Extract the [X, Y] coordinate from the center of the cell holding the provided text.  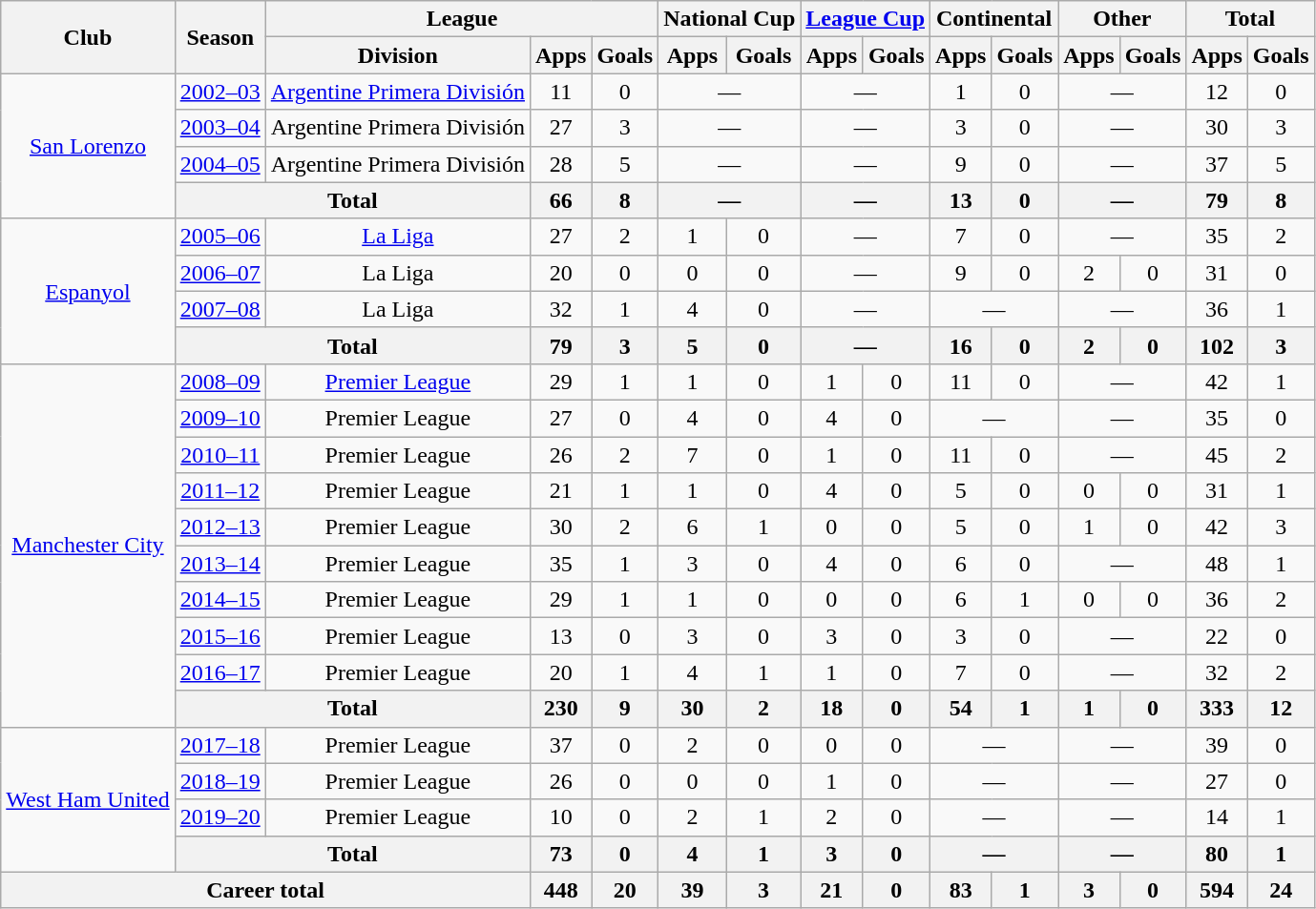
230 [560, 709]
Continental [994, 19]
48 [1217, 564]
18 [832, 709]
24 [1281, 890]
80 [1217, 854]
73 [560, 854]
2004–05 [219, 164]
2015–16 [219, 636]
Career total [265, 890]
2002–03 [219, 92]
Division [397, 55]
14 [1217, 817]
League Cup [866, 19]
448 [560, 890]
22 [1217, 636]
2006–07 [219, 273]
2014–15 [219, 600]
83 [961, 890]
45 [1217, 455]
2005–06 [219, 237]
66 [560, 200]
2019–20 [219, 817]
594 [1217, 890]
Espanyol [88, 291]
10 [560, 817]
2010–11 [219, 455]
333 [1217, 709]
2018–19 [219, 781]
2013–14 [219, 564]
28 [560, 164]
Manchester City [88, 546]
2007–08 [219, 309]
2012–13 [219, 527]
2017–18 [219, 745]
National Cup [729, 19]
2009–10 [219, 418]
2008–09 [219, 382]
Season [219, 37]
Club [88, 37]
Other [1122, 19]
2011–12 [219, 491]
2003–04 [219, 128]
San Lorenzo [88, 146]
2016–17 [219, 672]
West Ham United [88, 799]
54 [961, 709]
16 [961, 345]
102 [1217, 345]
League [462, 19]
